Return (x, y) of the center of cell containing provided text 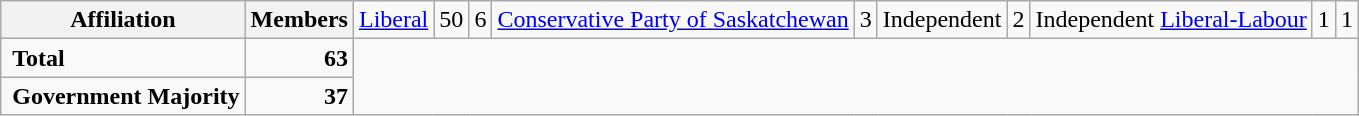
Affiliation (123, 20)
50 (452, 20)
2 (1018, 20)
Government Majority (123, 96)
Total (123, 58)
6 (480, 20)
Liberal (393, 20)
Independent (942, 20)
Independent Liberal-Labour (1171, 20)
37 (299, 96)
Members (299, 20)
Conservative Party of Saskatchewan (673, 20)
3 (866, 20)
63 (299, 58)
